Return [x, y] of the center of cell containing provided text 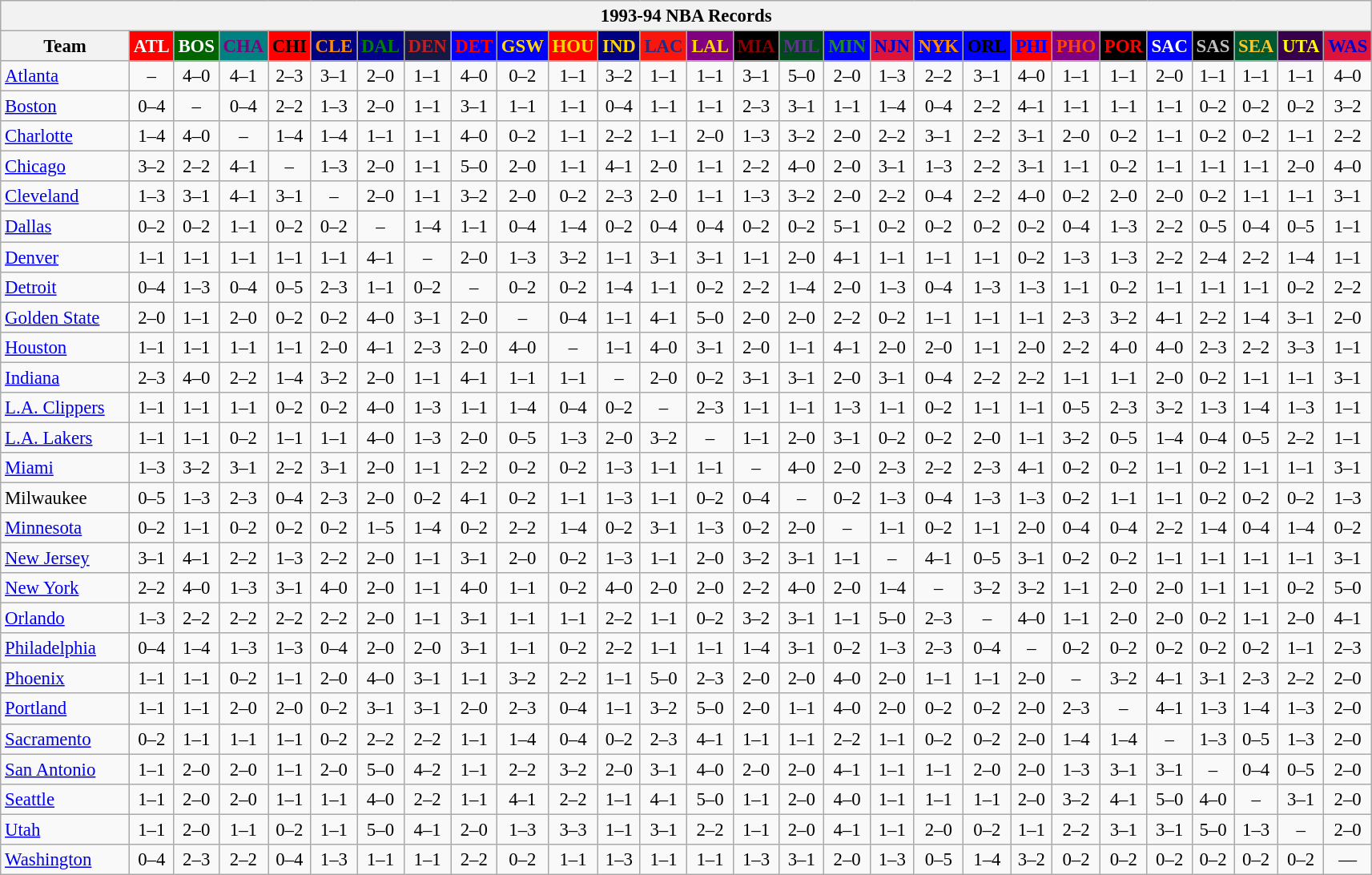
SEA [1256, 46]
Boston [66, 107]
Phoenix [66, 679]
L.A. Clippers [66, 408]
Washington [66, 860]
Philadelphia [66, 648]
ORL [987, 46]
MIA [756, 46]
PHO [1076, 46]
Atlanta [66, 76]
5–1 [847, 227]
Houston [66, 347]
DET [474, 46]
1–5 [381, 528]
MIL [802, 46]
Sacramento [66, 739]
Dallas [66, 227]
HOU [573, 46]
Milwaukee [66, 498]
UTA [1301, 46]
DEN [428, 46]
Indiana [66, 377]
MIN [847, 46]
4–2 [428, 769]
IND [619, 46]
Charlotte [66, 136]
— [1348, 860]
LAL [710, 46]
Minnesota [66, 528]
BOS [196, 46]
ATL [151, 46]
Orlando [66, 619]
LAC [663, 46]
DAL [381, 46]
PHI [1032, 46]
CLE [333, 46]
L.A. Lakers [66, 437]
Miami [66, 468]
Utah [66, 829]
Detroit [66, 287]
SAC [1169, 46]
Chicago [66, 167]
Denver [66, 257]
CHI [289, 46]
GSW [522, 46]
POR [1123, 46]
New Jersey [66, 558]
New York [66, 588]
Golden State [66, 317]
2–4 [1213, 257]
NJN [892, 46]
San Antonio [66, 769]
Portland [66, 709]
SAS [1213, 46]
CHA [243, 46]
Team [66, 46]
WAS [1348, 46]
Seattle [66, 799]
1993-94 NBA Records [686, 16]
Cleveland [66, 196]
NYK [939, 46]
